Return (x, y) of the center of cell containing provided text 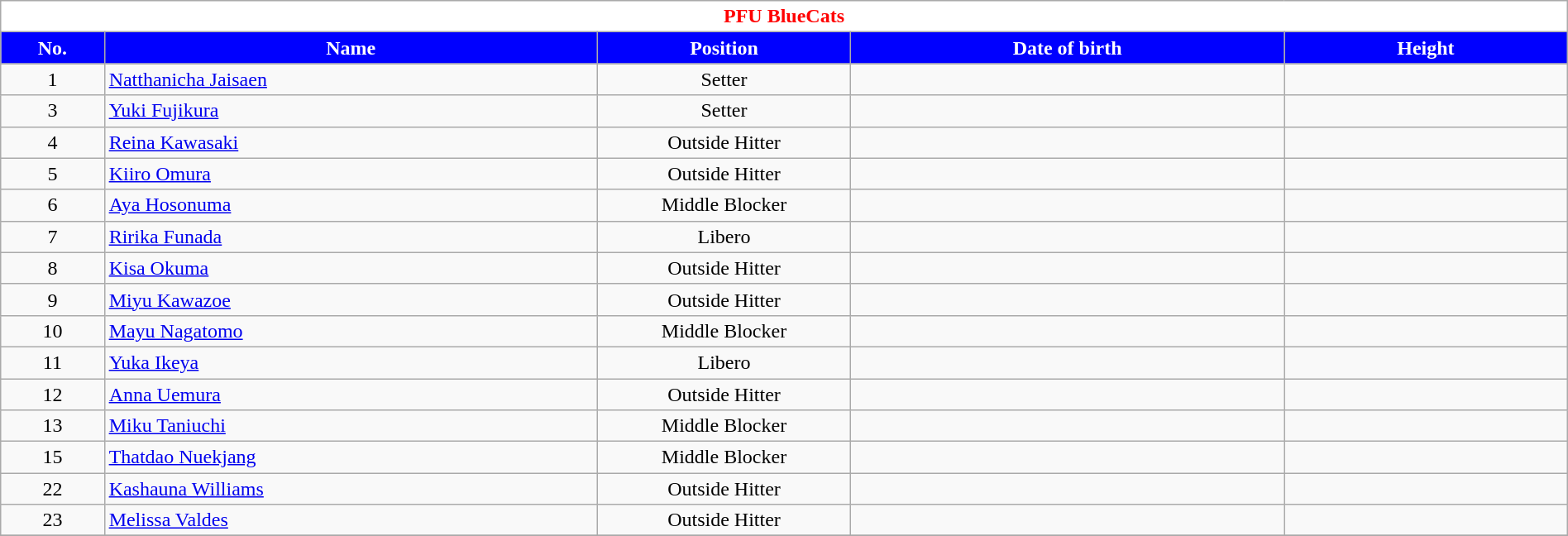
Mayu Nagatomo (351, 331)
Date of birth (1068, 48)
8 (53, 268)
Position (724, 48)
Natthanicha Jaisaen (351, 79)
15 (53, 457)
11 (53, 362)
Miku Taniuchi (351, 426)
Aya Hosonuma (351, 205)
Thatdao Nuekjang (351, 457)
Yuki Fujikura (351, 111)
7 (53, 237)
10 (53, 331)
Name (351, 48)
Miyu Kawazoe (351, 299)
Yuka Ikeya (351, 362)
9 (53, 299)
Kisa Okuma (351, 268)
No. (53, 48)
PFU BlueCats (784, 17)
Kiiro Omura (351, 174)
13 (53, 426)
Kashauna Williams (351, 489)
3 (53, 111)
5 (53, 174)
12 (53, 395)
Ririka Funada (351, 237)
1 (53, 79)
Melissa Valdes (351, 520)
Anna Uemura (351, 395)
4 (53, 142)
Reina Kawasaki (351, 142)
Height (1426, 48)
6 (53, 205)
23 (53, 520)
22 (53, 489)
